Pinpoint the cell where the given text exists, returning its [x, y] midpoint coordinate. 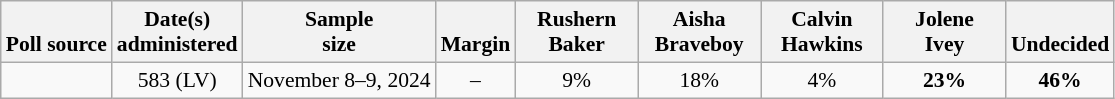
November 8–9, 2024 [340, 80]
46% [1060, 80]
9% [576, 80]
Margin [476, 32]
18% [700, 80]
– [476, 80]
Samplesize [340, 32]
4% [822, 80]
Undecided [1060, 32]
CalvinHawkins [822, 32]
Poll source [56, 32]
Date(s)administered [178, 32]
23% [944, 80]
AishaBraveboy [700, 32]
583 (LV) [178, 80]
JoleneIvey [944, 32]
RushernBaker [576, 32]
